Identify which cell holds the provided text, then report its (X, Y) central coordinate. 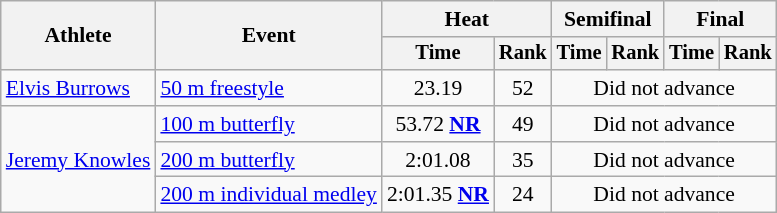
24 (523, 195)
23.19 (438, 88)
Semifinal (608, 19)
53.72 NR (438, 124)
2:01.35 NR (438, 195)
Jeremy Knowles (78, 160)
2:01.08 (438, 160)
Athlete (78, 36)
200 m individual medley (268, 195)
Event (268, 36)
52 (523, 88)
200 m butterfly (268, 160)
Elvis Burrows (78, 88)
Final (720, 19)
35 (523, 160)
50 m freestyle (268, 88)
100 m butterfly (268, 124)
Heat (467, 19)
49 (523, 124)
